Pinpoint the cell where the given text exists, returning its [X, Y] midpoint coordinate. 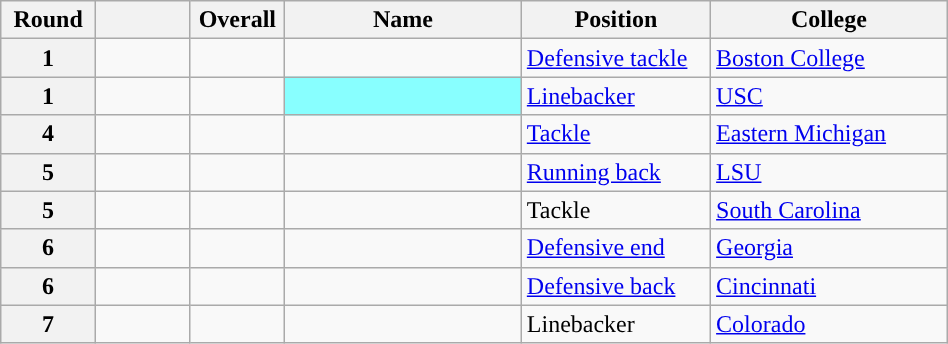
Defensive back [616, 286]
Defensive end [616, 248]
LSU [830, 172]
College [830, 20]
Name [404, 20]
Round [48, 20]
Colorado [830, 324]
USC [830, 96]
Position [616, 20]
Georgia [830, 248]
Boston College [830, 58]
South Carolina [830, 210]
7 [48, 324]
4 [48, 134]
Overall [238, 20]
Eastern Michigan [830, 134]
Cincinnati [830, 286]
Running back [616, 172]
Defensive tackle [616, 58]
